From the cell containing the given text, extract its center point as (x, y) coordinate. 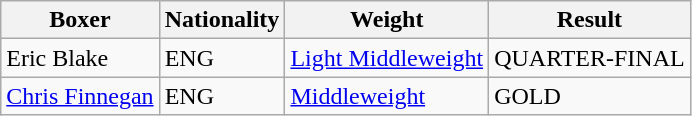
Eric Blake (80, 58)
Nationality (222, 20)
Chris Finnegan (80, 96)
Middleweight (387, 96)
Light Middleweight (387, 58)
Weight (387, 20)
Result (590, 20)
GOLD (590, 96)
Boxer (80, 20)
QUARTER-FINAL (590, 58)
